Search for the cell housing the specified text and yield its (X, Y) center coordinate. 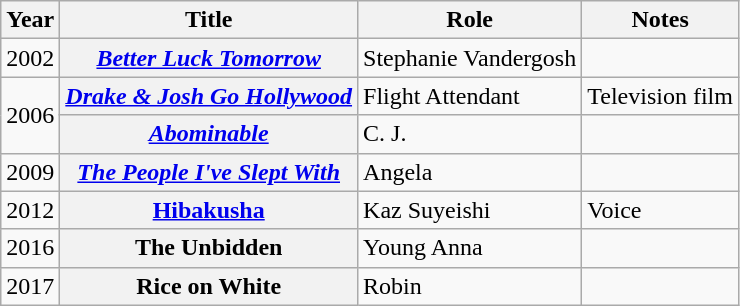
2012 (30, 210)
2009 (30, 172)
Young Anna (470, 248)
Robin (470, 286)
Role (470, 20)
Television film (660, 96)
Title (209, 20)
Notes (660, 20)
Stephanie Vandergosh (470, 58)
Abominable (209, 134)
Year (30, 20)
Flight Attendant (470, 96)
Better Luck Tomorrow (209, 58)
Hibakusha (209, 210)
Drake & Josh Go Hollywood (209, 96)
2016 (30, 248)
2017 (30, 286)
C. J. (470, 134)
Rice on White (209, 286)
Voice (660, 210)
2002 (30, 58)
The People I've Slept With (209, 172)
Angela (470, 172)
Kaz Suyeishi (470, 210)
2006 (30, 115)
The Unbidden (209, 248)
